Capture the cell that displays the provided text and extract its (X, Y) central coordinate. 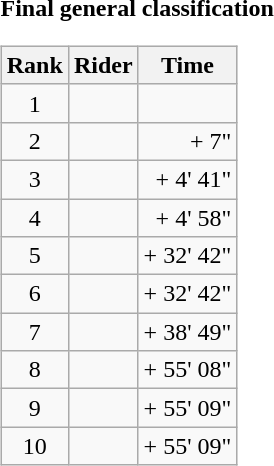
6 (34, 294)
9 (34, 408)
10 (34, 446)
7 (34, 332)
1 (34, 103)
3 (34, 179)
+ 4' 58" (188, 217)
2 (34, 141)
4 (34, 217)
+ 4' 41" (188, 179)
+ 7" (188, 141)
Time (188, 65)
Rider (103, 65)
+ 38' 49" (188, 332)
Rank (34, 65)
+ 55' 08" (188, 370)
5 (34, 256)
8 (34, 370)
